Find where the given text appears and provide that cell's center as (X, Y) coordinate. 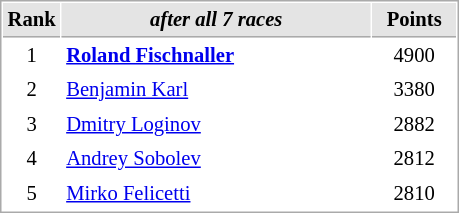
Points (414, 20)
5 (32, 194)
2812 (414, 158)
2882 (414, 124)
Benjamin Karl (216, 90)
2810 (414, 194)
Rank (32, 20)
3 (32, 124)
Mirko Felicetti (216, 194)
Andrey Sobolev (216, 158)
4900 (414, 56)
after all 7 races (216, 20)
2 (32, 90)
4 (32, 158)
3380 (414, 90)
1 (32, 56)
Roland Fischnaller (216, 56)
Dmitry Loginov (216, 124)
